Pinpoint the cell where the given text exists, returning its [x, y] midpoint coordinate. 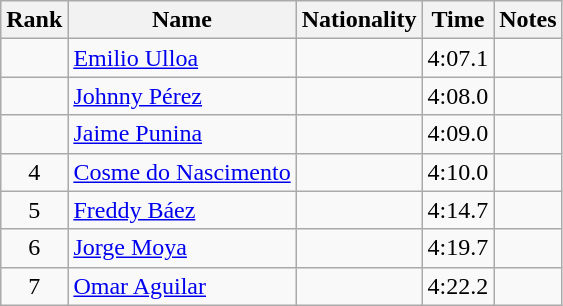
Notes [528, 20]
4:14.7 [458, 210]
Omar Aguilar [182, 286]
Rank [34, 20]
6 [34, 248]
Emilio Ulloa [182, 58]
4:07.1 [458, 58]
4:19.7 [458, 248]
4:08.0 [458, 96]
Jorge Moya [182, 248]
Johnny Pérez [182, 96]
Time [458, 20]
Name [182, 20]
4 [34, 172]
5 [34, 210]
4:10.0 [458, 172]
Jaime Punina [182, 134]
4:22.2 [458, 286]
4:09.0 [458, 134]
Nationality [359, 20]
Freddy Báez [182, 210]
Cosme do Nascimento [182, 172]
7 [34, 286]
